Determine the [X, Y] coordinate at the center of the cell enclosing the given text.  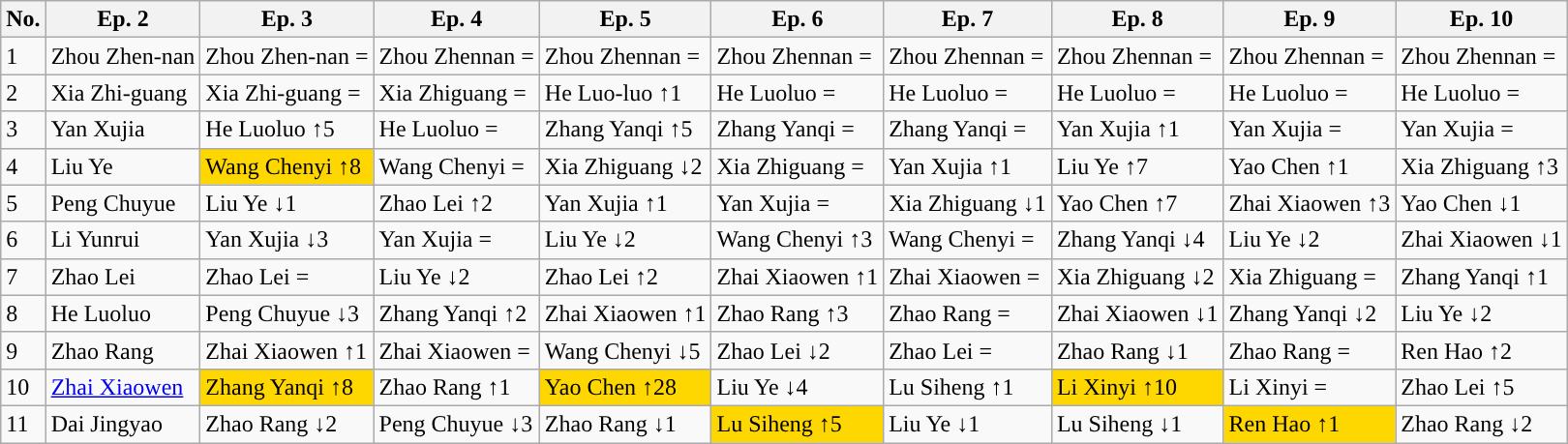
Zhao Lei ↓2 [798, 350]
Xia Zhiguang ↑3 [1482, 166]
Zhai Xiaowen [123, 387]
5 [23, 203]
Ep. 5 [625, 19]
11 [23, 424]
2 [23, 93]
Zhao Lei ↑5 [1482, 387]
Yan Xujia ↓3 [286, 240]
Yao Chen ↑7 [1137, 203]
Yao Chen ↓1 [1482, 203]
Zhang Yanqi ↓4 [1137, 240]
Zhao Rang ↑1 [457, 387]
3 [23, 130]
10 [23, 387]
Ren Hao ↑2 [1482, 350]
Liu Ye ↑7 [1137, 166]
Zhang Yanqi ↑1 [1482, 277]
Ep. 4 [457, 19]
Zhou Zhen-nan = [286, 56]
Zhao Lei [123, 277]
Wang Chenyi ↑8 [286, 166]
4 [23, 166]
Ren Hao ↑1 [1310, 424]
Liu Ye ↓4 [798, 387]
Ep. 8 [1137, 19]
Ep. 2 [123, 19]
Xia Zhi-guang = [286, 93]
Zhai Xiaowen ↑3 [1310, 203]
Li Yunrui [123, 240]
Lu Siheng ↑5 [798, 424]
Zhang Yanqi ↑8 [286, 387]
Liu Ye [123, 166]
Dai Jingyao [123, 424]
Zhao Rang ↑3 [798, 313]
Zhang Yanqi ↓2 [1310, 313]
Zhang Yanqi ↑5 [625, 130]
7 [23, 277]
6 [23, 240]
Xia Zhi-guang [123, 93]
Zhao Rang [123, 350]
Li Xinyi ↑10 [1137, 387]
Zhou Zhen-nan [123, 56]
Yao Chen ↑1 [1310, 166]
Lu Siheng ↑1 [968, 387]
Ep. 6 [798, 19]
8 [23, 313]
9 [23, 350]
He Luo-luo ↑1 [625, 93]
Ep. 3 [286, 19]
1 [23, 56]
Ep. 9 [1310, 19]
Wang Chenyi ↑3 [798, 240]
Zhang Yanqi ↑2 [457, 313]
He Luoluo ↑5 [286, 130]
Lu Siheng ↓1 [1137, 424]
Yan Xujia [123, 130]
Ep. 7 [968, 19]
Ep. 10 [1482, 19]
Wang Chenyi ↓5 [625, 350]
He Luoluo [123, 313]
Peng Chuyue [123, 203]
Li Xinyi = [1310, 387]
Yao Chen ↑28 [625, 387]
No. [23, 19]
Xia Zhiguang ↓1 [968, 203]
